Locate the cell with the specified text and output its (X, Y) center coordinate. 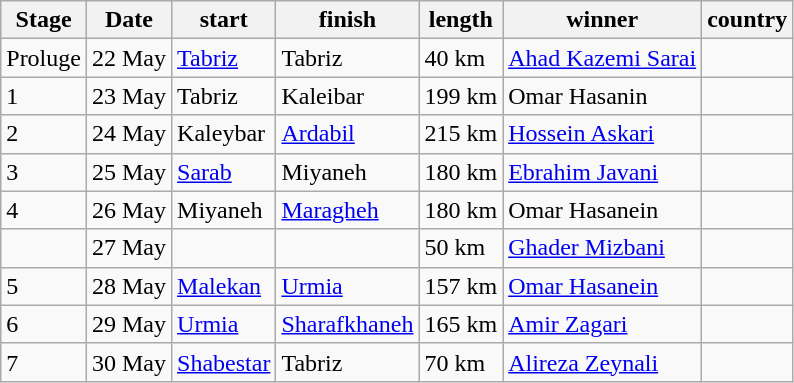
22 May (128, 58)
1 (44, 96)
24 May (128, 134)
Ebrahim Javani (602, 172)
70 km (461, 362)
157 km (461, 286)
165 km (461, 324)
4 (44, 210)
50 km (461, 248)
3 (44, 172)
winner (602, 20)
Alireza Zeynali (602, 362)
Kaleibar (348, 96)
40 km (461, 58)
199 km (461, 96)
Sharafkhaneh (348, 324)
Sarab (224, 172)
29 May (128, 324)
Hossein Askari (602, 134)
Stage (44, 20)
23 May (128, 96)
Kaleybar (224, 134)
Proluge (44, 58)
length (461, 20)
Shabestar (224, 362)
Omar Hasanin (602, 96)
26 May (128, 210)
Ghader Mizbani (602, 248)
Maragheh (348, 210)
27 May (128, 248)
Ahad Kazemi Sarai (602, 58)
5 (44, 286)
25 May (128, 172)
country (748, 20)
215 km (461, 134)
2 (44, 134)
Malekan (224, 286)
Amir Zagari (602, 324)
7 (44, 362)
30 May (128, 362)
start (224, 20)
finish (348, 20)
Date (128, 20)
Ardabil (348, 134)
28 May (128, 286)
6 (44, 324)
